Find where the given text appears and provide that cell's center as [x, y] coordinate. 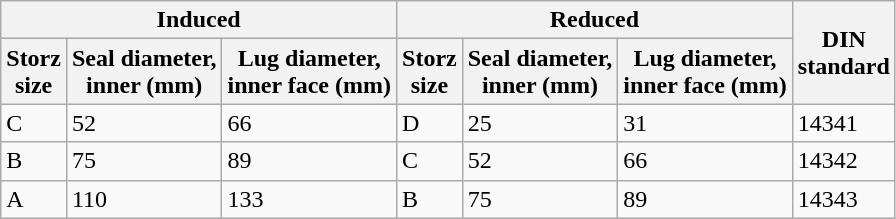
110 [144, 199]
31 [706, 123]
14342 [844, 161]
25 [540, 123]
14341 [844, 123]
DIN standard [844, 52]
A [34, 199]
Reduced [595, 20]
14343 [844, 199]
D [430, 123]
Induced [199, 20]
133 [310, 199]
